Scan for the cell matching the given text and deliver its (X, Y) coordinate at center. 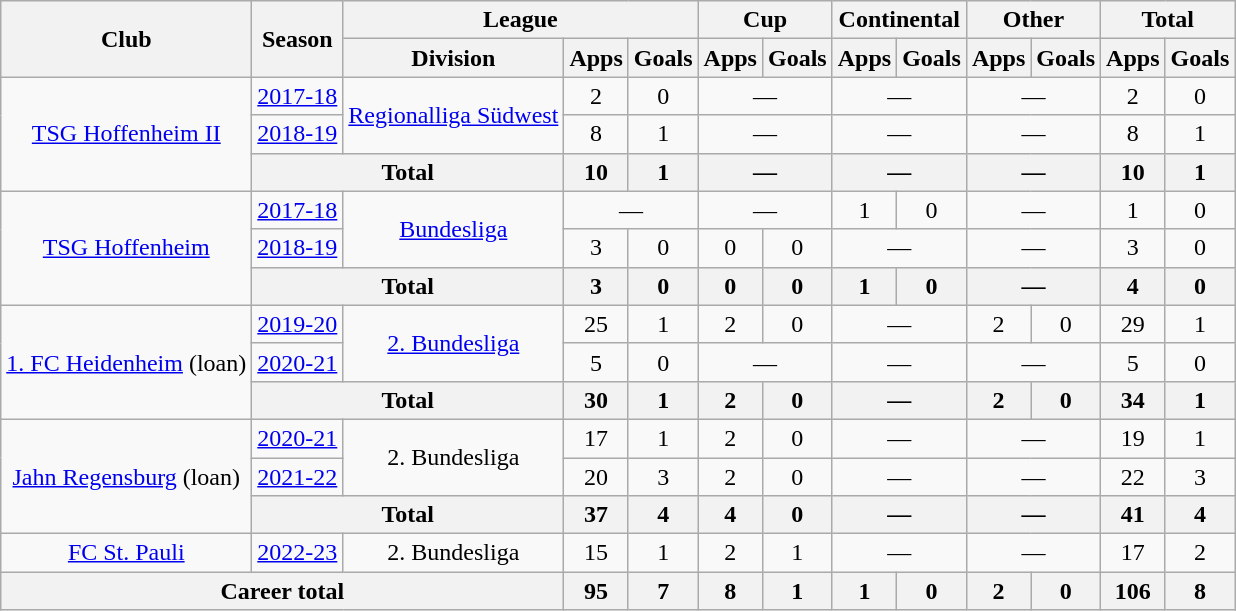
1. FC Heidenheim (loan) (126, 362)
106 (1133, 591)
41 (1133, 515)
30 (596, 400)
Continental (899, 20)
Regionalliga Südwest (454, 115)
League (520, 20)
Cup (765, 20)
19 (1133, 438)
Other (1033, 20)
Club (126, 39)
20 (596, 477)
Season (298, 39)
2022-23 (298, 553)
95 (596, 591)
25 (596, 324)
TSG Hoffenheim (126, 248)
Jahn Regensburg (loan) (126, 476)
2019-20 (298, 324)
Career total (282, 591)
2021-22 (298, 477)
FC St. Pauli (126, 553)
Division (454, 58)
29 (1133, 324)
7 (663, 591)
Bundesliga (454, 229)
37 (596, 515)
34 (1133, 400)
TSG Hoffenheim II (126, 134)
22 (1133, 477)
15 (596, 553)
